Provide the (x, y) coordinate of the cell's center where the given text is located.  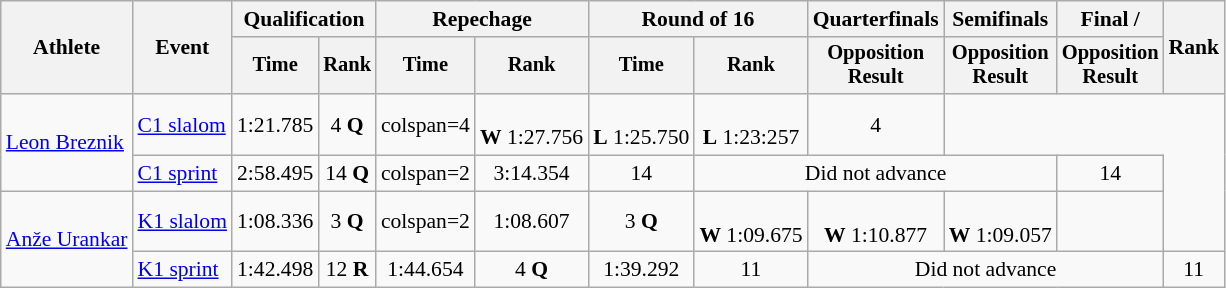
1:08.336 (275, 222)
1:08.607 (532, 222)
1:21.785 (275, 124)
L 1:23:257 (750, 124)
1:44.654 (426, 270)
12 R (347, 270)
Qualification (304, 19)
Round of 16 (698, 19)
Event (182, 48)
Quarterfinals (876, 19)
Leon Breznik (67, 142)
4 (876, 124)
2:58.495 (275, 174)
Final / (1110, 19)
1:39.292 (641, 270)
Anže Urankar (67, 240)
C1 sprint (182, 174)
Repechage (482, 19)
W 1:27.756 (532, 124)
3:14.354 (532, 174)
W 1:10.877 (876, 222)
W 1:09.057 (1000, 222)
colspan=4 (426, 124)
K1 sprint (182, 270)
C1 slalom (182, 124)
1:42.498 (275, 270)
W 1:09.675 (750, 222)
K1 slalom (182, 222)
Semifinals (1000, 19)
14 Q (347, 174)
L 1:25.750 (641, 124)
Athlete (67, 48)
